Provide the (X, Y) coordinate of the cell's center where the given text is located.  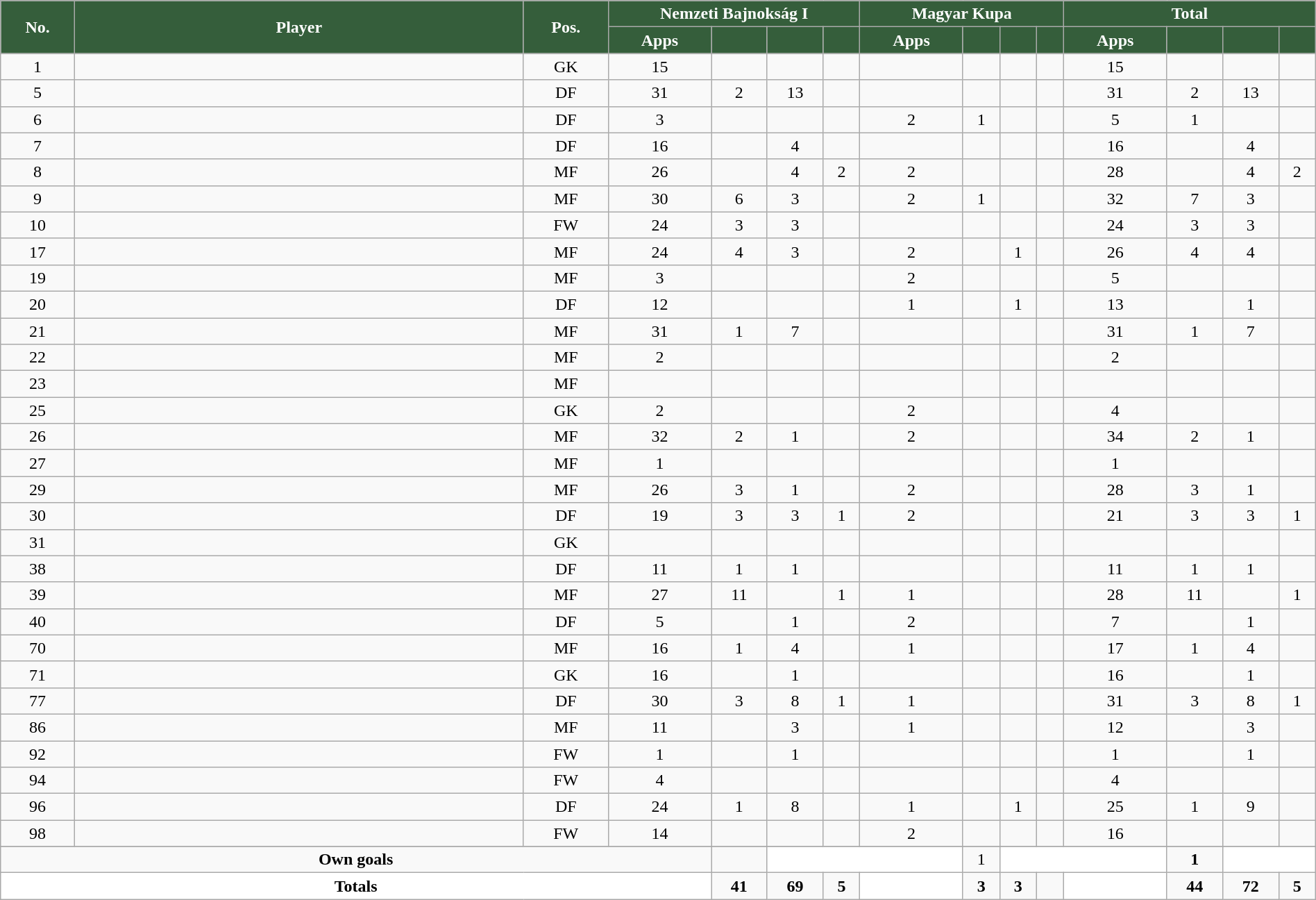
Total (1190, 14)
No. (37, 27)
40 (37, 622)
96 (37, 807)
70 (37, 648)
39 (37, 595)
38 (37, 569)
20 (37, 304)
14 (659, 833)
Own goals (356, 860)
72 (1251, 886)
10 (37, 225)
44 (1195, 886)
34 (1115, 437)
71 (37, 674)
92 (37, 753)
41 (740, 886)
Nemzeti Bajnokság I (734, 14)
69 (795, 886)
98 (37, 833)
Pos. (566, 27)
22 (37, 358)
29 (37, 490)
Player (300, 27)
94 (37, 781)
77 (37, 701)
Totals (356, 886)
23 (37, 384)
86 (37, 727)
Magyar Kupa (962, 14)
